Find where the given text appears and provide that cell's center as (X, Y) coordinate. 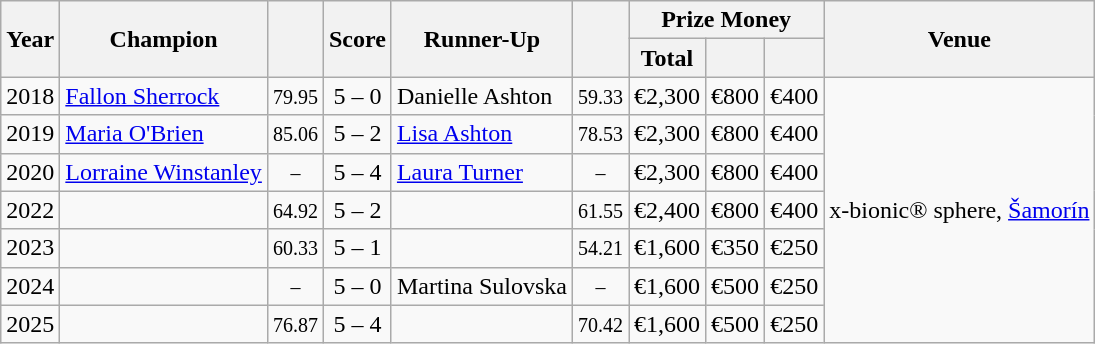
Prize Money (726, 20)
Laura Turner (482, 172)
79.95 (295, 96)
5 – 1 (357, 248)
2020 (30, 172)
€350 (736, 248)
Score (357, 39)
Year (30, 39)
59.33 (600, 96)
2018 (30, 96)
76.87 (295, 324)
Lorraine Winstanley (164, 172)
70.42 (600, 324)
54.21 (600, 248)
2019 (30, 134)
61.55 (600, 210)
85.06 (295, 134)
Runner-Up (482, 39)
2025 (30, 324)
2022 (30, 210)
x-bionic® sphere, Šamorín (960, 210)
78.53 (600, 134)
2023 (30, 248)
Venue (960, 39)
Maria O'Brien (164, 134)
Danielle Ashton (482, 96)
€2,400 (668, 210)
64.92 (295, 210)
Fallon Sherrock (164, 96)
60.33 (295, 248)
2024 (30, 286)
Martina Sulovska (482, 286)
Total (668, 58)
Lisa Ashton (482, 134)
Champion (164, 39)
